Pinpoint the cell where the given text exists, returning its (x, y) midpoint coordinate. 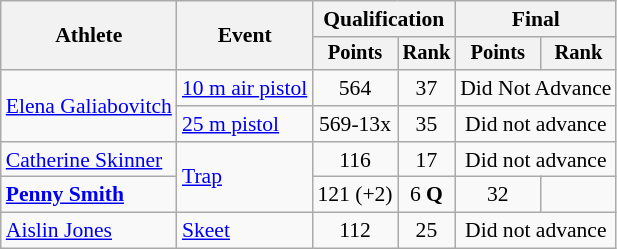
35 (427, 124)
6 Q (427, 195)
Catherine Skinner (89, 160)
25 m pistol (244, 124)
Elena Galiabovitch (89, 106)
116 (354, 160)
Skeet (244, 231)
Event (244, 36)
32 (498, 195)
Penny Smith (89, 195)
25 (427, 231)
121 (+2) (354, 195)
564 (354, 88)
569-13x (354, 124)
Trap (244, 178)
Athlete (89, 36)
Did Not Advance (536, 88)
Final (536, 19)
Aislin Jones (89, 231)
Qualification (384, 19)
112 (354, 231)
10 m air pistol (244, 88)
37 (427, 88)
17 (427, 160)
